From the cell containing the given text, extract its center point as [X, Y] coordinate. 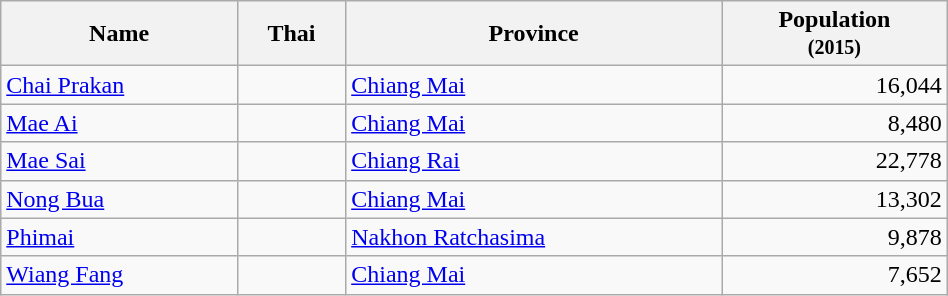
Chai Prakan [120, 85]
Province [534, 34]
Thai [291, 34]
Population(2015) [835, 34]
Chiang Rai [534, 161]
Name [120, 34]
16,044 [835, 85]
Phimai [120, 237]
Mae Ai [120, 123]
Wiang Fang [120, 275]
22,778 [835, 161]
Nong Bua [120, 199]
Mae Sai [120, 161]
13,302 [835, 199]
Nakhon Ratchasima [534, 237]
8,480 [835, 123]
7,652 [835, 275]
9,878 [835, 237]
